Search for the cell housing the specified text and yield its (X, Y) center coordinate. 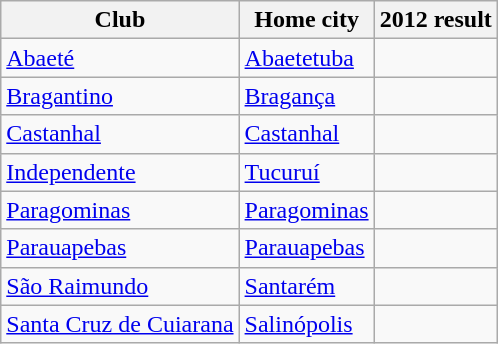
Bragantino (120, 96)
Independente (120, 172)
Abaetetuba (306, 58)
2012 result (436, 20)
Santa Cruz de Cuiarana (120, 324)
Tucuruí (306, 172)
Home city (306, 20)
São Raimundo (120, 286)
Salinópolis (306, 324)
Abaeté (120, 58)
Bragança (306, 96)
Club (120, 20)
Santarém (306, 286)
